Detect which cell encompasses the target text, then output its [x, y] center coordinate. 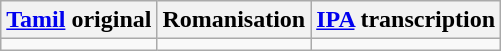
IPA transcription [406, 20]
Tamil original [79, 20]
Romanisation [234, 20]
